Determine the [x, y] coordinate at the center of the cell enclosing the given text.  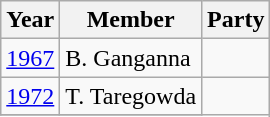
1967 [30, 58]
Year [30, 20]
T. Taregowda [131, 96]
B. Ganganna [131, 58]
Member [131, 20]
1972 [30, 96]
Party [236, 20]
